Capture the cell that displays the provided text and extract its [X, Y] central coordinate. 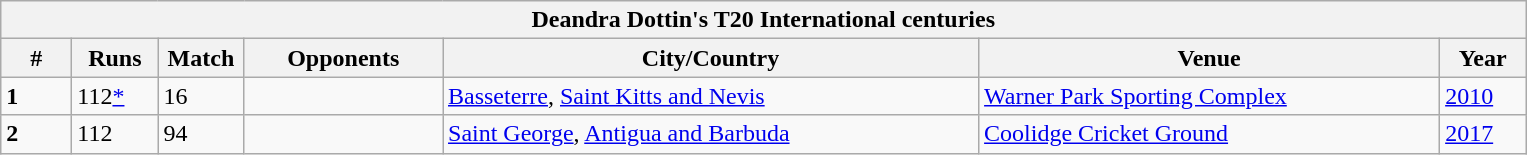
16 [201, 96]
2 [36, 134]
Venue [1210, 58]
City/Country [710, 58]
Coolidge Cricket Ground [1210, 134]
112 [115, 134]
Saint George, Antigua and Barbuda [710, 134]
Year [1483, 58]
Runs [115, 58]
1 [36, 96]
# [36, 58]
2017 [1483, 134]
112* [115, 96]
Match [201, 58]
94 [201, 134]
Opponents [344, 58]
Deandra Dottin's T20 International centuries [764, 20]
Basseterre, Saint Kitts and Nevis [710, 96]
Warner Park Sporting Complex [1210, 96]
2010 [1483, 96]
